Identify which cell holds the provided text, then report its [X, Y] central coordinate. 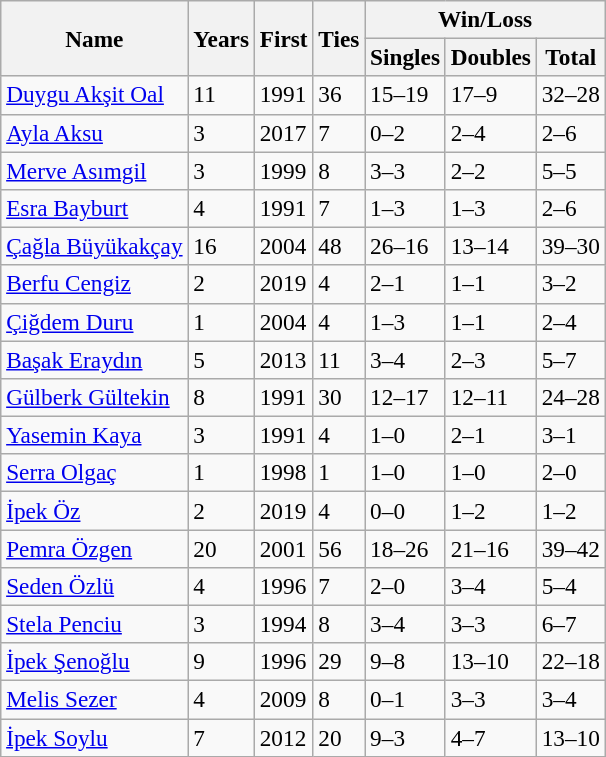
Çiğdem Duru [94, 322]
26–16 [406, 246]
First [284, 38]
15–19 [406, 95]
2001 [284, 548]
2012 [284, 737]
5 [221, 359]
3–2 [570, 284]
32–28 [570, 95]
24–28 [570, 397]
39–42 [570, 548]
39–30 [570, 246]
2009 [284, 699]
Total [570, 57]
Duygu Akşit Oal [94, 95]
2–3 [490, 359]
Doubles [490, 57]
Seden Özlü [94, 586]
0–0 [406, 510]
Merve Asımgil [94, 170]
5–4 [570, 586]
Başak Eraydın [94, 359]
4–7 [490, 737]
Yasemin Kaya [94, 435]
30 [339, 397]
9 [221, 662]
Ayla Aksu [94, 133]
Ties [339, 38]
22–18 [570, 662]
1998 [284, 473]
9–3 [406, 737]
Esra Bayburt [94, 208]
6–7 [570, 624]
2–2 [490, 170]
Melis Sezer [94, 699]
3–1 [570, 435]
Years [221, 38]
5–5 [570, 170]
1994 [284, 624]
12–11 [490, 397]
Gülberk Gültekin [94, 397]
Win/Loss [486, 19]
İpek Öz [94, 510]
12–17 [406, 397]
17–9 [490, 95]
36 [339, 95]
48 [339, 246]
29 [339, 662]
13–14 [490, 246]
56 [339, 548]
Pemra Özgen [94, 548]
1999 [284, 170]
İpek Soylu [94, 737]
Stela Penciu [94, 624]
0–2 [406, 133]
Berfu Cengiz [94, 284]
Name [94, 38]
Singles [406, 57]
Çağla Büyükakçay [94, 246]
16 [221, 246]
0–1 [406, 699]
İpek Şenoğlu [94, 662]
18–26 [406, 548]
5–7 [570, 359]
21–16 [490, 548]
9–8 [406, 662]
Serra Olgaç [94, 473]
2013 [284, 359]
2017 [284, 133]
